Identify which cell holds the provided text, then report its (X, Y) central coordinate. 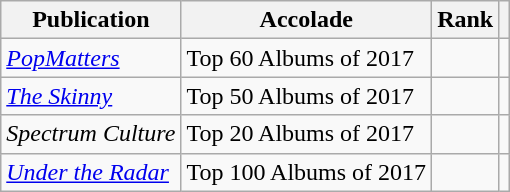
The Skinny (91, 96)
Top 20 Albums of 2017 (306, 134)
Accolade (306, 20)
Spectrum Culture (91, 134)
Under the Radar (91, 172)
PopMatters (91, 58)
Publication (91, 20)
Top 50 Albums of 2017 (306, 96)
Top 100 Albums of 2017 (306, 172)
Rank (466, 20)
Top 60 Albums of 2017 (306, 58)
